Detect which cell encompasses the target text, then output its [X, Y] center coordinate. 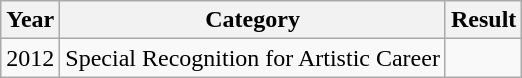
Special Recognition for Artistic Career [253, 58]
2012 [30, 58]
Result [483, 20]
Category [253, 20]
Year [30, 20]
